Detect which cell encompasses the target text, then output its (x, y) center coordinate. 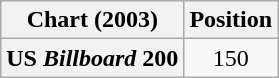
150 (231, 58)
Position (231, 20)
US Billboard 200 (92, 58)
Chart (2003) (92, 20)
